Detect which cell encompasses the target text, then output its [X, Y] center coordinate. 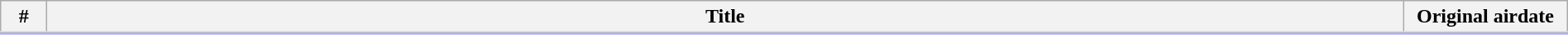
Original airdate [1485, 17]
Title [725, 17]
# [24, 17]
